For the text-containing cell, return its midpoint in (X, Y) coordinate format. 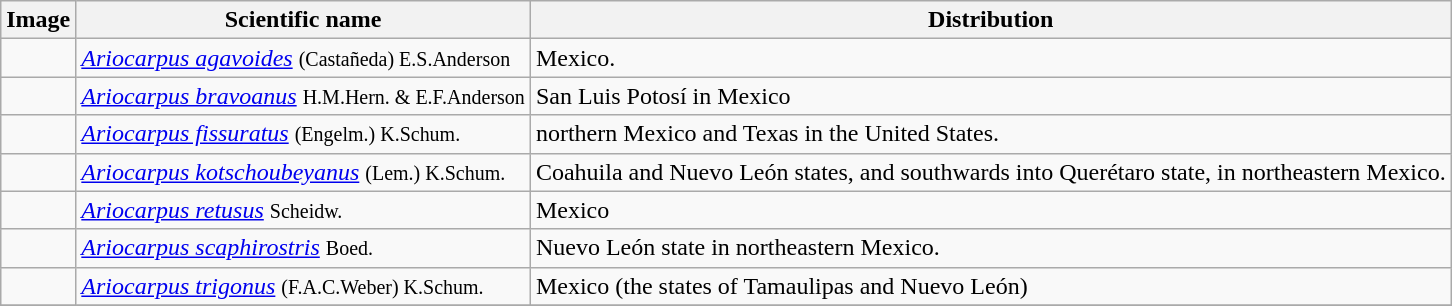
Mexico. (990, 58)
Mexico (990, 210)
Image (38, 20)
Ariocarpus trigonus (F.A.C.Weber) K.Schum. (304, 286)
Scientific name (304, 20)
Ariocarpus bravoanus H.M.Hern. & E.F.Anderson (304, 96)
Ariocarpus fissuratus (Engelm.) K.Schum. (304, 134)
Ariocarpus scaphirostris Boed. (304, 248)
Distribution (990, 20)
northern Mexico and Texas in the United States. (990, 134)
Mexico (the states of Tamaulipas and Nuevo León) (990, 286)
Nuevo León state in northeastern Mexico. (990, 248)
Coahuila and Nuevo León states, and southwards into Querétaro state, in northeastern Mexico. (990, 172)
Ariocarpus agavoides (Castañeda) E.S.Anderson (304, 58)
Ariocarpus kotschoubeyanus (Lem.) K.Schum. (304, 172)
San Luis Potosí in Mexico (990, 96)
Ariocarpus retusus Scheidw. (304, 210)
